Pinpoint the cell where the given text exists, returning its [x, y] midpoint coordinate. 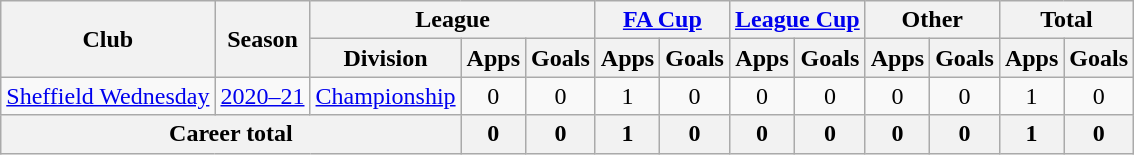
League [452, 20]
Career total [231, 134]
2020–21 [262, 96]
Division [386, 58]
Season [262, 39]
FA Cup [662, 20]
Sheffield Wednesday [108, 96]
Championship [386, 96]
League Cup [797, 20]
Other [932, 20]
Total [1066, 20]
Club [108, 39]
